Output the [X, Y] coordinate of the center of the cell containing the given text.  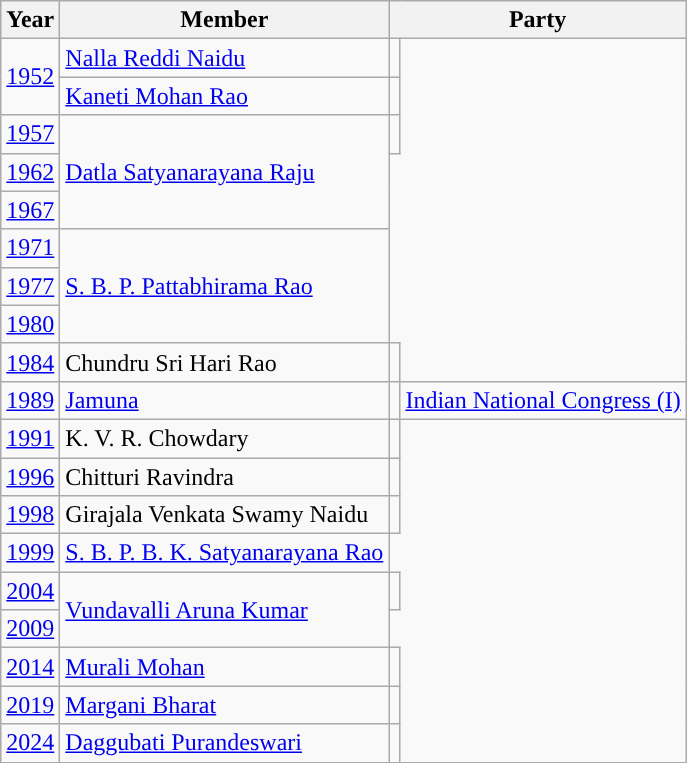
1991 [30, 438]
2024 [30, 743]
1957 [30, 134]
Chitturi Ravindra [224, 477]
2019 [30, 705]
1999 [30, 553]
1962 [30, 172]
Party [538, 20]
Jamuna [224, 400]
1971 [30, 248]
Datla Satyanarayana Raju [224, 172]
S. B. P. Pattabhirama Rao [224, 286]
Year [30, 20]
1952 [30, 77]
Margani Bharat [224, 705]
1980 [30, 324]
1998 [30, 515]
Nalla Reddi Naidu [224, 58]
1989 [30, 400]
1984 [30, 362]
Girajala Venkata Swamy Naidu [224, 515]
2009 [30, 629]
1967 [30, 210]
Indian National Congress (I) [543, 400]
2004 [30, 591]
K. V. R. Chowdary [224, 438]
Daggubati Purandeswari [224, 743]
1977 [30, 286]
Kaneti Mohan Rao [224, 96]
Member [224, 20]
Vundavalli Aruna Kumar [224, 610]
S. B. P. B. K. Satyanarayana Rao [224, 553]
2014 [30, 667]
Chundru Sri Hari Rao [224, 362]
1996 [30, 477]
Murali Mohan [224, 667]
